Capture the cell that displays the provided text and extract its [x, y] central coordinate. 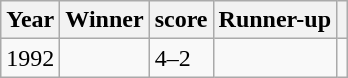
Runner-up [275, 20]
4–2 [181, 58]
1992 [30, 58]
score [181, 20]
Year [30, 20]
Winner [104, 20]
